From the cell containing the given text, extract its center point as [X, Y] coordinate. 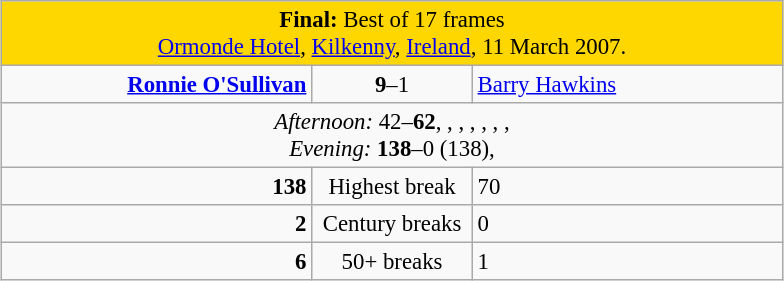
1 [628, 262]
Highest break [392, 187]
Final: Best of 17 framesOrmonde Hotel, Kilkenny, Ireland, 11 March 2007. [392, 34]
6 [156, 262]
138 [156, 187]
Afternoon: 42–62, , , , , , , Evening: 138–0 (138), [392, 136]
Century breaks [392, 224]
0 [628, 224]
9–1 [392, 85]
Barry Hawkins [628, 85]
2 [156, 224]
Ronnie O'Sullivan [156, 85]
50+ breaks [392, 262]
70 [628, 187]
